Find where the given text appears and provide that cell's center as [x, y] coordinate. 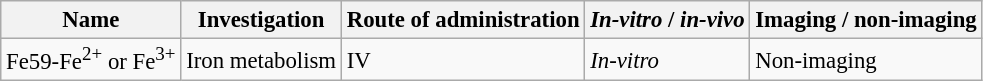
Non-imaging [866, 60]
Fe59-Fe2+ or Fe3+ [91, 60]
Imaging / non-imaging [866, 20]
Name [91, 20]
Route of administration [462, 20]
In-vitro [668, 60]
Investigation [262, 20]
In-vitro / in-vivo [668, 20]
Iron metabolism [262, 60]
IV [462, 60]
